Locate the cell with the specified text and output its [X, Y] center coordinate. 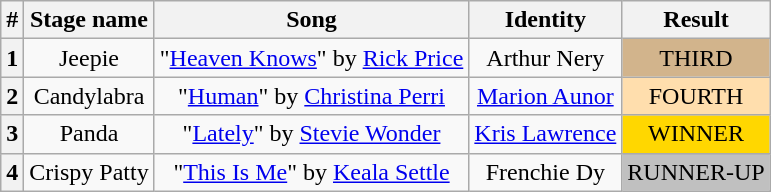
THIRD [696, 58]
Jeepie [89, 58]
Stage name [89, 20]
"Human" by Christina Perri [312, 96]
4 [12, 172]
Panda [89, 134]
Arthur Nery [546, 58]
1 [12, 58]
# [12, 20]
Kris Lawrence [546, 134]
WINNER [696, 134]
3 [12, 134]
FOURTH [696, 96]
"Lately" by Stevie Wonder [312, 134]
Identity [546, 20]
Candylabra [89, 96]
Crispy Patty [89, 172]
2 [12, 96]
Frenchie Dy [546, 172]
"This Is Me" by Keala Settle [312, 172]
"Heaven Knows" by Rick Price [312, 58]
Marion Aunor [546, 96]
Result [696, 20]
RUNNER-UP [696, 172]
Song [312, 20]
